Capture the cell that displays the provided text and extract its (x, y) central coordinate. 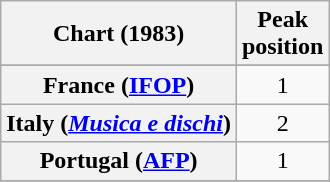
Peakposition (282, 34)
Portugal (AFP) (119, 161)
Italy (Musica e dischi) (119, 123)
Chart (1983) (119, 34)
2 (282, 123)
France (IFOP) (119, 85)
